Provide the [x, y] coordinate of the cell's center where the given text is located.  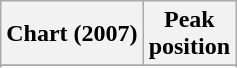
Peakposition [189, 34]
Chart (2007) [72, 34]
